Output the (x, y) coordinate of the center of the cell containing the given text.  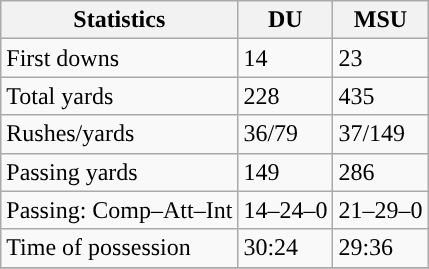
21–29–0 (380, 210)
23 (380, 58)
DU (286, 20)
14 (286, 58)
Statistics (120, 20)
29:36 (380, 248)
Passing: Comp–Att–Int (120, 210)
14–24–0 (286, 210)
36/79 (286, 134)
MSU (380, 20)
435 (380, 96)
149 (286, 172)
30:24 (286, 248)
286 (380, 172)
37/149 (380, 134)
First downs (120, 58)
Time of possession (120, 248)
228 (286, 96)
Rushes/yards (120, 134)
Passing yards (120, 172)
Total yards (120, 96)
